Find where the given text appears and provide that cell's center as [X, Y] coordinate. 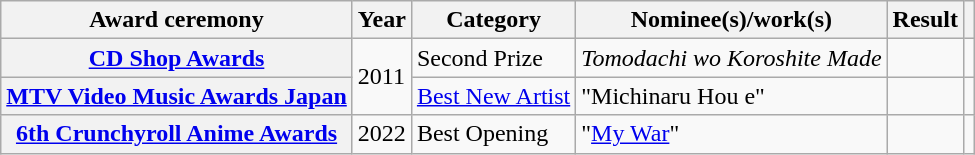
CD Shop Awards [177, 58]
Award ceremony [177, 20]
Category [493, 20]
2022 [382, 134]
MTV Video Music Awards Japan [177, 96]
6th Crunchyroll Anime Awards [177, 134]
Result [925, 20]
Second Prize [493, 58]
"Michinaru Hou e" [732, 96]
Best New Artist [493, 96]
Best Opening [493, 134]
Year [382, 20]
Tomodachi wo Koroshite Made [732, 58]
"My War" [732, 134]
Nominee(s)/work(s) [732, 20]
2011 [382, 77]
